Return the (X, Y) coordinate for the center point of the cell that contains the specified text.  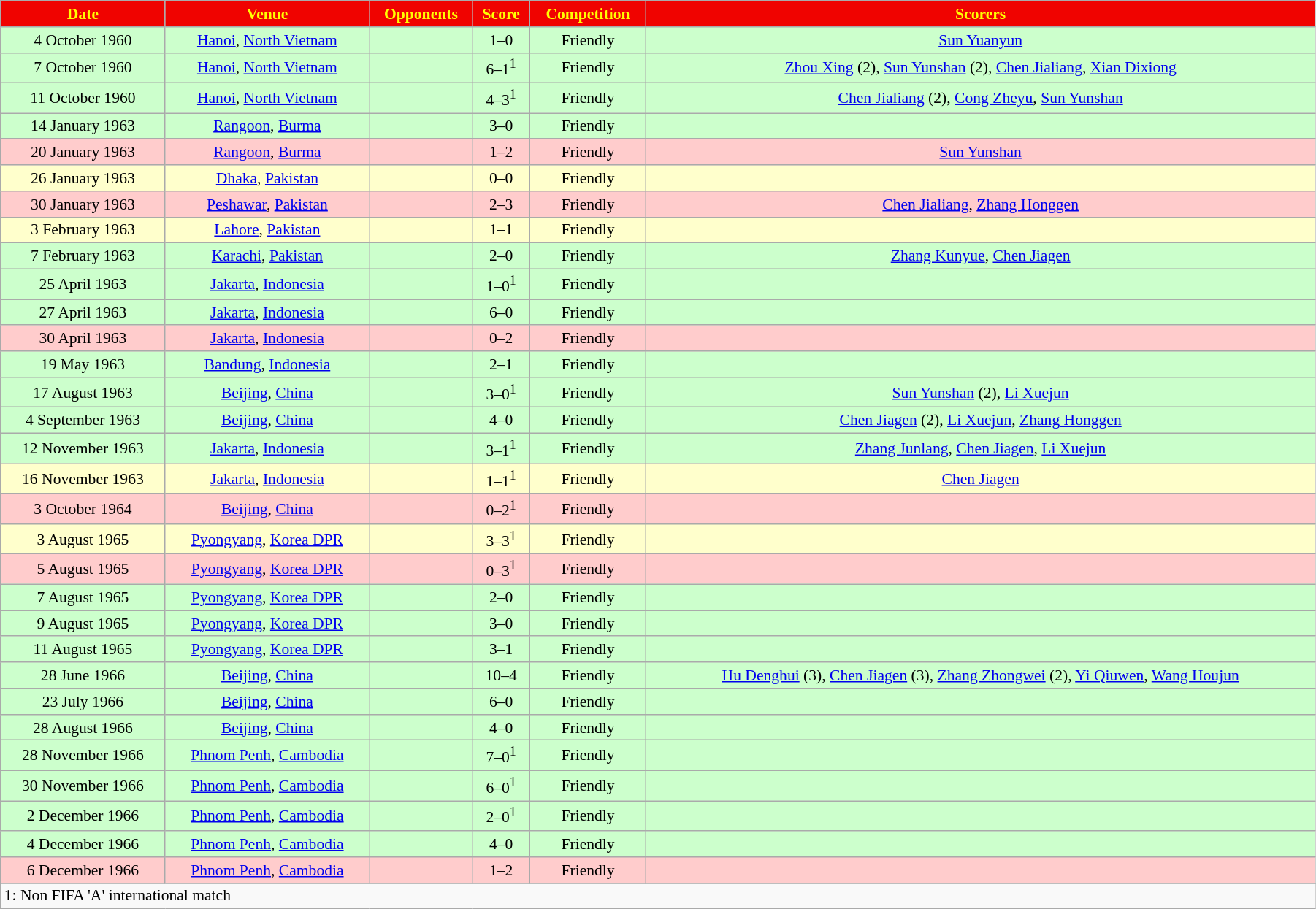
Opponents (421, 14)
23 July 1966 (83, 702)
30 January 1963 (83, 204)
0–0 (501, 178)
3 October 1964 (83, 510)
Competition (588, 14)
20 January 1963 (83, 153)
2 December 1966 (83, 816)
16 November 1963 (83, 479)
Bandung, Indonesia (267, 364)
4 September 1963 (83, 421)
7 February 1963 (83, 256)
4 December 1966 (83, 844)
0–31 (501, 569)
0–2 (501, 339)
2–3 (501, 204)
Chen Jialiang (2), Cong Zheyu, Sun Yunshan (981, 98)
1: Non FIFA 'A' international match (658, 896)
6–01 (501, 786)
11 August 1965 (83, 650)
1–11 (501, 479)
25 April 1963 (83, 285)
Zhou Xing (2), Sun Yunshan (2), Chen Jialiang, Xian Dixiong (981, 67)
6–11 (501, 67)
Chen Jialiang, Zhang Honggen (981, 204)
28 November 1966 (83, 755)
28 August 1966 (83, 728)
Dhaka, Pakistan (267, 178)
Score (501, 14)
28 June 1966 (83, 675)
Date (83, 14)
3 August 1965 (83, 539)
26 January 1963 (83, 178)
Karachi, Pakistan (267, 256)
7 August 1965 (83, 598)
0–21 (501, 510)
1–1 (501, 231)
1–0 (501, 40)
Zhang Junlang, Chen Jiagen, Li Xuejun (981, 448)
Lahore, Pakistan (267, 231)
2–01 (501, 816)
Hu Denghui (3), Chen Jiagen (3), Zhang Zhongwei (2), Yi Qiuwen, Wang Houjun (981, 675)
11 October 1960 (83, 98)
1–01 (501, 285)
Chen Jiagen (2), Li Xuejun, Zhang Honggen (981, 421)
7 October 1960 (83, 67)
3–11 (501, 448)
12 November 1963 (83, 448)
17 August 1963 (83, 393)
2–1 (501, 364)
Venue (267, 14)
3–31 (501, 539)
7–01 (501, 755)
5 August 1965 (83, 569)
30 November 1966 (83, 786)
4 October 1960 (83, 40)
Sun Yuanyun (981, 40)
Peshawar, Pakistan (267, 204)
30 April 1963 (83, 339)
3–01 (501, 393)
Sun Yunshan (2), Li Xuejun (981, 393)
10–4 (501, 675)
3–1 (501, 650)
3 February 1963 (83, 231)
Sun Yunshan (981, 153)
14 January 1963 (83, 126)
19 May 1963 (83, 364)
Zhang Kunyue, Chen Jiagen (981, 256)
Scorers (981, 14)
6 December 1966 (83, 870)
4–31 (501, 98)
9 August 1965 (83, 624)
Chen Jiagen (981, 479)
27 April 1963 (83, 312)
